Identify which cell holds the provided text, then report its [X, Y] central coordinate. 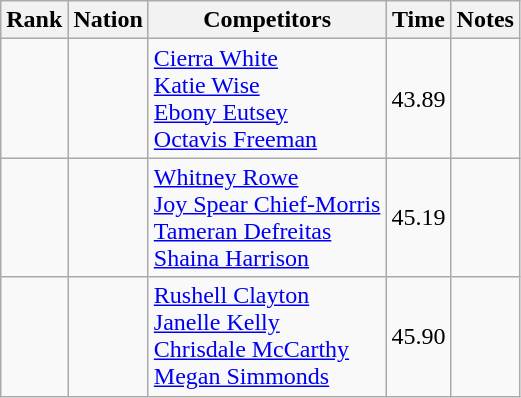
Whitney RoweJoy Spear Chief-MorrisTameran DefreitasShaina Harrison [267, 218]
Nation [108, 20]
Time [418, 20]
Cierra WhiteKatie WiseEbony EutseyOctavis Freeman [267, 98]
Rank [34, 20]
Competitors [267, 20]
Notes [485, 20]
Rushell ClaytonJanelle KellyChrisdale McCarthyMegan Simmonds [267, 336]
45.19 [418, 218]
45.90 [418, 336]
43.89 [418, 98]
